Scan for the cell matching the given text and deliver its (X, Y) coordinate at center. 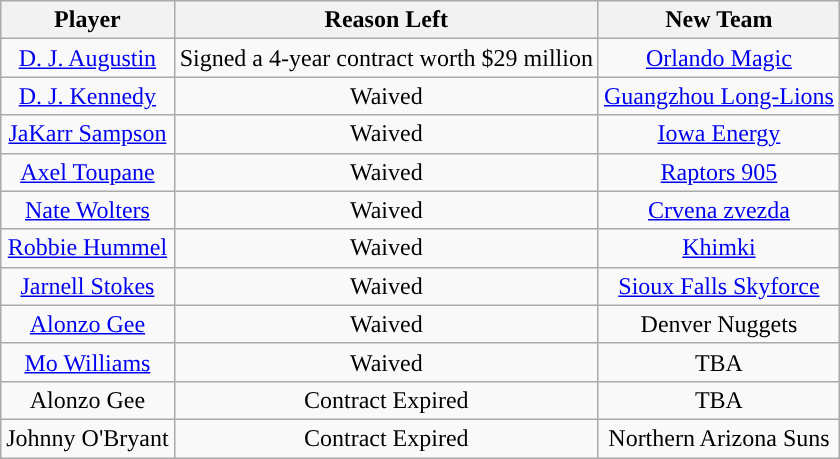
Robbie Hummel (88, 248)
D. J. Kennedy (88, 96)
Raptors 905 (718, 172)
Jarnell Stokes (88, 286)
Reason Left (386, 20)
Mo Williams (88, 362)
Johnny O'Bryant (88, 438)
Player (88, 20)
Nate Wolters (88, 210)
Khimki (718, 248)
Signed a 4-year contract worth $29 million (386, 58)
Crvena zvezda (718, 210)
Iowa Energy (718, 134)
New Team (718, 20)
Axel Toupane (88, 172)
Denver Nuggets (718, 324)
Guangzhou Long-Lions (718, 96)
D. J. Augustin (88, 58)
Northern Arizona Suns (718, 438)
JaKarr Sampson (88, 134)
Orlando Magic (718, 58)
Sioux Falls Skyforce (718, 286)
